Determine the (x, y) coordinate at the center of the cell enclosing the given text.  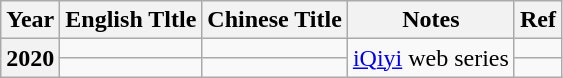
Ref (538, 20)
iQiyi web series (430, 58)
English Tltle (131, 20)
2020 (30, 58)
Notes (430, 20)
Chinese Title (275, 20)
Year (30, 20)
